Detect which cell encompasses the target text, then output its (x, y) center coordinate. 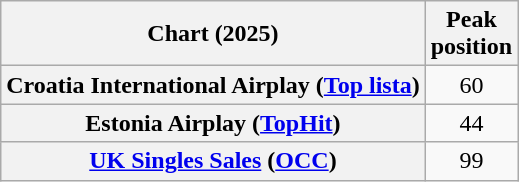
44 (471, 123)
Peakposition (471, 34)
Estonia Airplay (TopHit) (213, 123)
UK Singles Sales (OCC) (213, 161)
99 (471, 161)
Chart (2025) (213, 34)
60 (471, 85)
Croatia International Airplay (Top lista) (213, 85)
